Extract the [x, y] coordinate from the center of the cell holding the provided text.  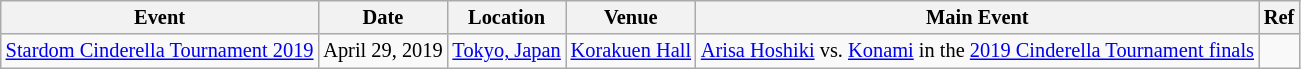
Location [507, 17]
Stardom Cinderella Tournament 2019 [160, 51]
April 29, 2019 [382, 51]
Ref [1279, 17]
Tokyo, Japan [507, 51]
Korakuen Hall [631, 51]
Main Event [978, 17]
Arisa Hoshiki vs. Konami in the 2019 Cinderella Tournament finals [978, 51]
Event [160, 17]
Venue [631, 17]
Date [382, 17]
